Return the [X, Y] coordinate for the center point of the cell that contains the specified text.  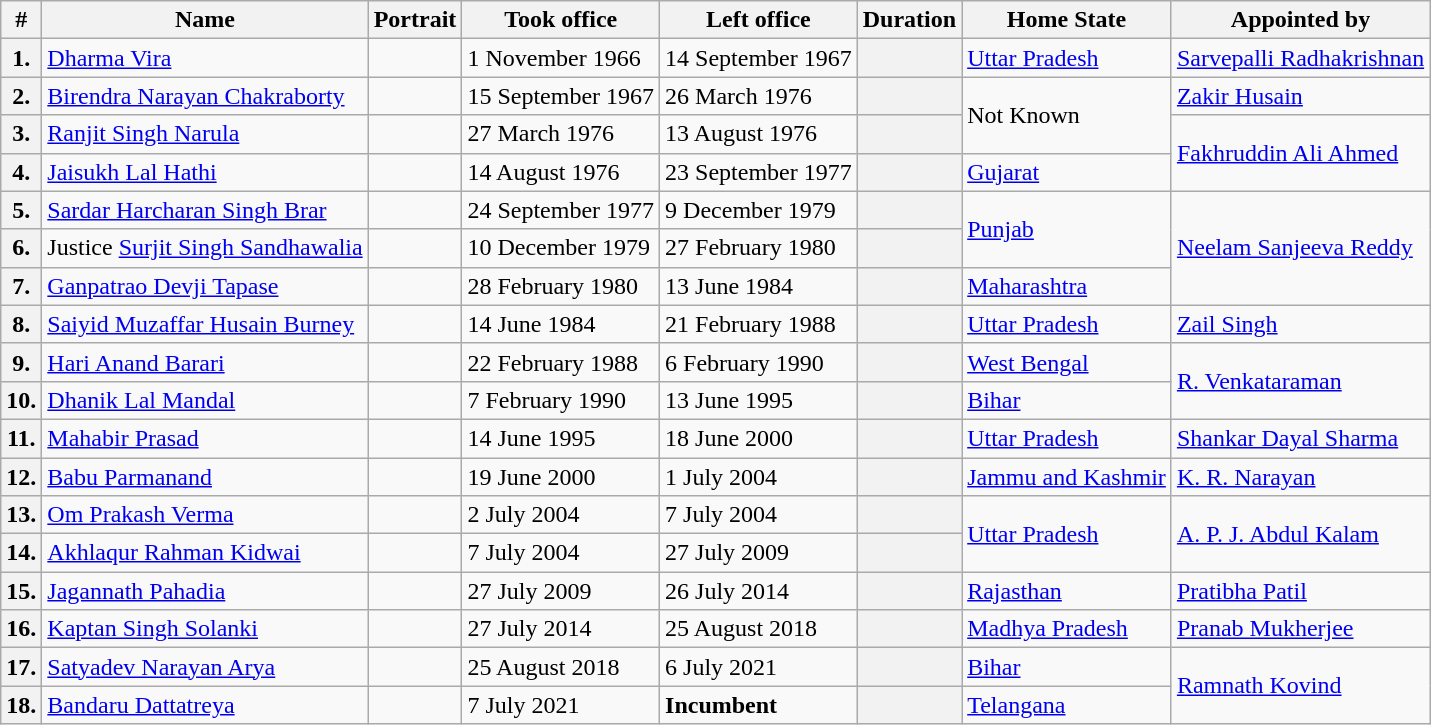
17. [22, 667]
Dhanik Lal Mandal [205, 400]
Maharashtra [1067, 286]
10. [22, 400]
15. [22, 591]
Rajasthan [1067, 591]
Zail Singh [1300, 324]
6 February 1990 [759, 362]
Pranab Mukherjee [1300, 629]
Akhlaqur Rahman Kidwai [205, 553]
18. [22, 705]
Sardar Harcharan Singh Brar [205, 210]
19 June 2000 [561, 477]
Portrait [415, 20]
18 June 2000 [759, 438]
Mahabir Prasad [205, 438]
26 March 1976 [759, 96]
6. [22, 248]
Sarvepalli Radhakrishnan [1300, 58]
Ramnath Kovind [1300, 686]
Birendra Narayan Chakraborty [205, 96]
3. [22, 134]
Jammu and Kashmir [1067, 477]
# [22, 20]
R. Venkataraman [1300, 381]
Punjab [1067, 229]
27 February 1980 [759, 248]
Saiyid Muzaffar Husain Burney [205, 324]
K. R. Narayan [1300, 477]
Babu Parmanand [205, 477]
Took office [561, 20]
8. [22, 324]
5. [22, 210]
Jaisukh Lal Hathi [205, 172]
Madhya Pradesh [1067, 629]
1 November 1966 [561, 58]
7 February 1990 [561, 400]
27 March 1976 [561, 134]
Ranjit Singh Narula [205, 134]
Satyadev Narayan Arya [205, 667]
Name [205, 20]
Bandaru Dattatreya [205, 705]
13. [22, 515]
11. [22, 438]
Left office [759, 20]
13 August 1976 [759, 134]
2 July 2004 [561, 515]
Incumbent [759, 705]
Pratibha Patil [1300, 591]
Dharma Vira [205, 58]
22 February 1988 [561, 362]
Justice Surjit Singh Sandhawalia [205, 248]
14 September 1967 [759, 58]
Kaptan Singh Solanki [205, 629]
Om Prakash Verma [205, 515]
Ganpatrao Devji Tapase [205, 286]
21 February 1988 [759, 324]
23 September 1977 [759, 172]
9 December 1979 [759, 210]
13 June 1995 [759, 400]
Home State [1067, 20]
West Bengal [1067, 362]
Shankar Dayal Sharma [1300, 438]
2. [22, 96]
24 September 1977 [561, 210]
27 July 2014 [561, 629]
A. P. J. Abdul Kalam [1300, 534]
13 June 1984 [759, 286]
28 February 1980 [561, 286]
14 June 1995 [561, 438]
14 June 1984 [561, 324]
1. [22, 58]
26 July 2014 [759, 591]
Fakhruddin Ali Ahmed [1300, 153]
Gujarat [1067, 172]
Appointed by [1300, 20]
6 July 2021 [759, 667]
Not Known [1067, 115]
1 July 2004 [759, 477]
7 July 2021 [561, 705]
4. [22, 172]
12. [22, 477]
Zakir Husain [1300, 96]
16. [22, 629]
14 August 1976 [561, 172]
Telangana [1067, 705]
9. [22, 362]
14. [22, 553]
Jagannath Pahadia [205, 591]
Duration [909, 20]
15 September 1967 [561, 96]
Neelam Sanjeeva Reddy [1300, 248]
10 December 1979 [561, 248]
Hari Anand Barari [205, 362]
7. [22, 286]
